Determine the (X, Y) coordinate at the center of the cell enclosing the given text.  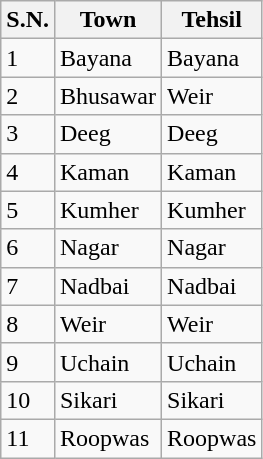
2 (28, 96)
6 (28, 248)
11 (28, 438)
1 (28, 58)
7 (28, 286)
3 (28, 134)
Town (108, 20)
4 (28, 172)
10 (28, 400)
Tehsil (212, 20)
8 (28, 324)
S.N. (28, 20)
Bhusawar (108, 96)
9 (28, 362)
5 (28, 210)
